Return the [x, y] coordinate for the center point of the cell that contains the specified text.  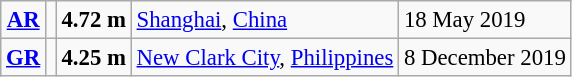
4.25 m [94, 58]
8 December 2019 [486, 58]
4.72 m [94, 20]
GR [24, 58]
AR [24, 20]
18 May 2019 [486, 20]
New Clark City, Philippines [264, 58]
Shanghai, China [264, 20]
